Extract the [x, y] coordinate from the center of the cell holding the provided text.  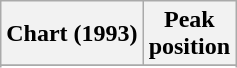
Chart (1993) [72, 34]
Peakposition [189, 34]
